Pinpoint the cell where the given text exists, returning its (x, y) midpoint coordinate. 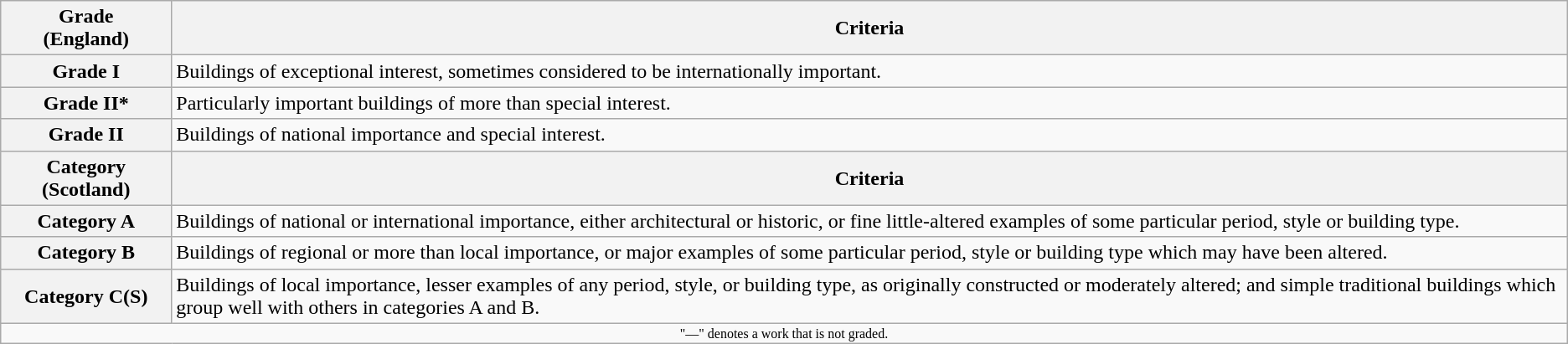
Buildings of exceptional interest, sometimes considered to be internationally important. (869, 71)
Particularly important buildings of more than special interest. (869, 103)
Grade I (86, 71)
Category (Scotland) (86, 177)
Grade II (86, 135)
Buildings of regional or more than local importance, or major examples of some particular period, style or building type which may have been altered. (869, 253)
Buildings of national importance and special interest. (869, 135)
"—" denotes a work that is not graded. (784, 333)
Category C(S) (86, 296)
Category A (86, 221)
Category B (86, 253)
Grade II* (86, 103)
Grade(England) (86, 28)
